Return [x, y] of the center of cell containing provided text 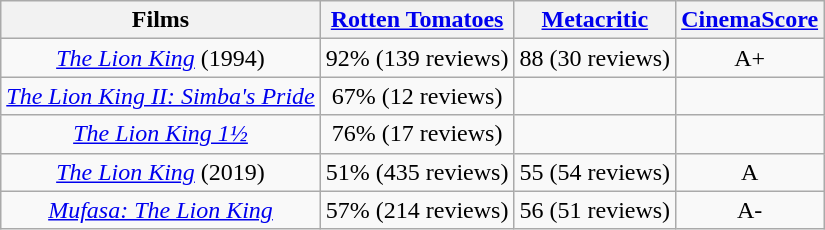
The Lion King II: Simba's Pride [161, 96]
Metacritic [595, 20]
67% (12 reviews) [417, 96]
92% (139 reviews) [417, 58]
76% (17 reviews) [417, 134]
The Lion King (1994) [161, 58]
CinemaScore [750, 20]
A [750, 172]
51% (435 reviews) [417, 172]
A- [750, 210]
Rotten Tomatoes [417, 20]
56 (51 reviews) [595, 210]
55 (54 reviews) [595, 172]
Mufasa: The Lion King [161, 210]
The Lion King 1½ [161, 134]
Films [161, 20]
A+ [750, 58]
The Lion King (2019) [161, 172]
88 (30 reviews) [595, 58]
57% (214 reviews) [417, 210]
